Determine the (x, y) coordinate at the center of the cell enclosing the given text.  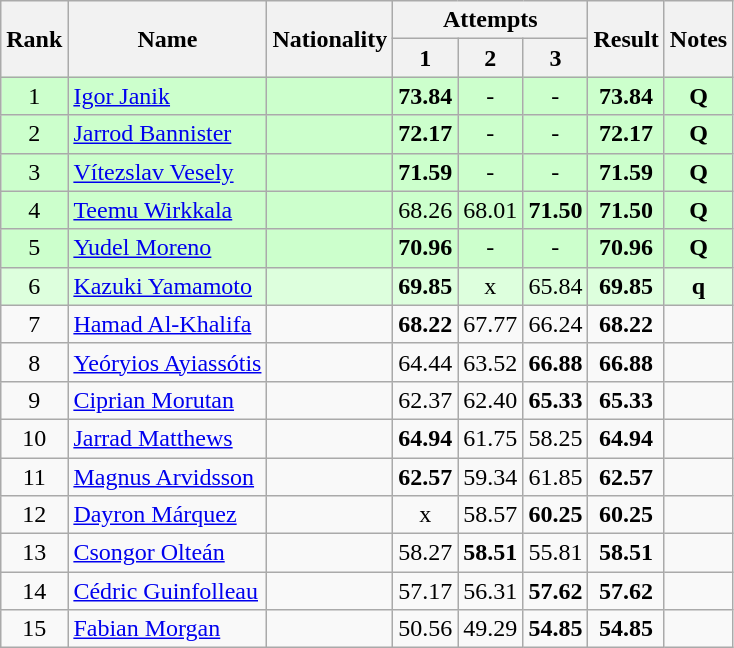
14 (34, 591)
Result (626, 39)
Name (168, 39)
61.85 (556, 477)
10 (34, 438)
68.01 (490, 210)
Dayron Márquez (168, 515)
Magnus Arvidsson (168, 477)
55.81 (556, 553)
50.56 (426, 629)
57.17 (426, 591)
6 (34, 286)
62.37 (426, 400)
59.34 (490, 477)
Vítezslav Vesely (168, 172)
Hamad Al-Khalifa (168, 324)
Yudel Moreno (168, 248)
Rank (34, 39)
7 (34, 324)
12 (34, 515)
9 (34, 400)
Nationality (330, 39)
11 (34, 477)
64.44 (426, 362)
13 (34, 553)
Fabian Morgan (168, 629)
58.57 (490, 515)
Ciprian Morutan (168, 400)
49.29 (490, 629)
8 (34, 362)
15 (34, 629)
Kazuki Yamamoto (168, 286)
Igor Janik (168, 96)
4 (34, 210)
61.75 (490, 438)
Notes (698, 39)
66.24 (556, 324)
67.77 (490, 324)
q (698, 286)
Jarrad Matthews (168, 438)
Yeóryios Ayiassótis (168, 362)
63.52 (490, 362)
58.25 (556, 438)
5 (34, 248)
58.27 (426, 553)
Teemu Wirkkala (168, 210)
65.84 (556, 286)
Jarrod Bannister (168, 134)
Csongor Olteán (168, 553)
Cédric Guinfolleau (168, 591)
62.40 (490, 400)
56.31 (490, 591)
68.26 (426, 210)
Attempts (490, 20)
